Provide the [X, Y] coordinate of the cell's center where the given text is located.  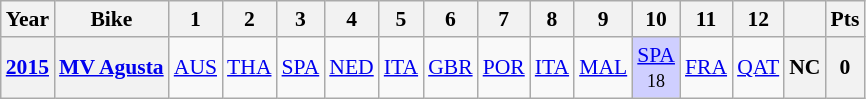
9 [603, 19]
12 [758, 19]
8 [552, 19]
5 [401, 19]
1 [196, 19]
NC [804, 68]
Bike [112, 19]
THA [249, 68]
NED [351, 68]
GBR [450, 68]
10 [656, 19]
3 [301, 19]
2015 [28, 68]
6 [450, 19]
0 [846, 68]
Year [28, 19]
Pts [846, 19]
2 [249, 19]
11 [706, 19]
4 [351, 19]
MV Agusta [112, 68]
SPA18 [656, 68]
7 [504, 19]
POR [504, 68]
FRA [706, 68]
SPA [301, 68]
MAL [603, 68]
AUS [196, 68]
QAT [758, 68]
